Extract the [x, y] coordinate from the center of the cell holding the provided text.  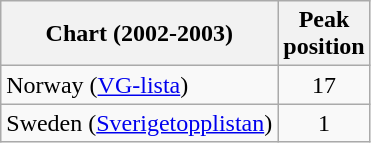
Norway (VG-lista) [140, 85]
17 [324, 85]
1 [324, 123]
Chart (2002-2003) [140, 34]
Sweden (Sverigetopplistan) [140, 123]
Peakposition [324, 34]
